Return [X, Y] of the center of cell containing provided text 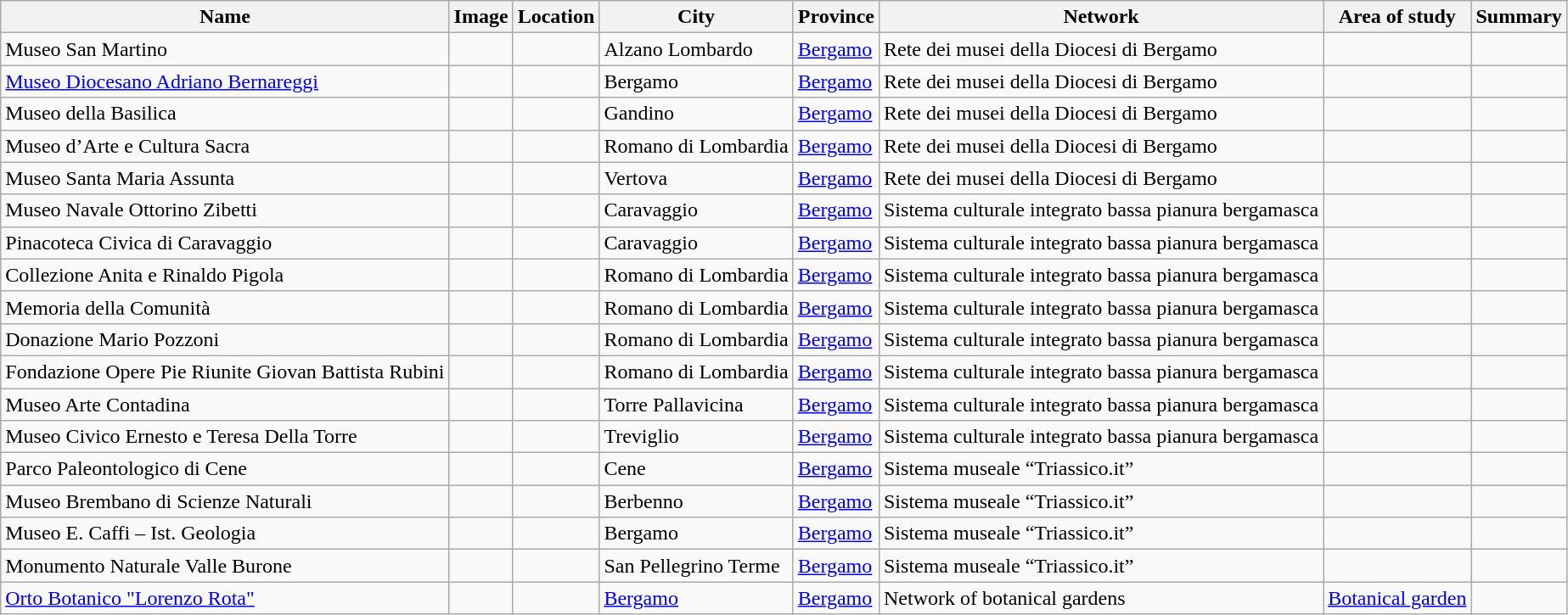
Donazione Mario Pozzoni [225, 339]
Museo Brembano di Scienze Naturali [225, 501]
Summary [1519, 17]
Museo Navale Ottorino Zibetti [225, 210]
Pinacoteca Civica di Caravaggio [225, 243]
San Pellegrino Terme [696, 566]
Treviglio [696, 437]
Location [556, 17]
Vertova [696, 178]
Berbenno [696, 501]
Museo Santa Maria Assunta [225, 178]
Network of botanical gardens [1100, 598]
Name [225, 17]
Museo Diocesano Adriano Bernareggi [225, 81]
Botanical garden [1397, 598]
Network [1100, 17]
Museo San Martino [225, 49]
Museo d’Arte e Cultura Sacra [225, 146]
Gandino [696, 114]
City [696, 17]
Fondazione Opere Pie Riunite Giovan Battista Rubini [225, 372]
Alzano Lombardo [696, 49]
Museo E. Caffi – Ist. Geologia [225, 534]
Memoria della Comunità [225, 307]
Image [481, 17]
Torre Pallavicina [696, 405]
Province [835, 17]
Museo Civico Ernesto e Teresa Della Torre [225, 437]
Museo della Basilica [225, 114]
Collezione Anita e Rinaldo Pigola [225, 275]
Area of study [1397, 17]
Orto Botanico "Lorenzo Rota" [225, 598]
Cene [696, 469]
Monumento Naturale Valle Burone [225, 566]
Parco Paleontologico di Cene [225, 469]
Museo Arte Contadina [225, 405]
